For the text-containing cell, return its midpoint in [x, y] coordinate format. 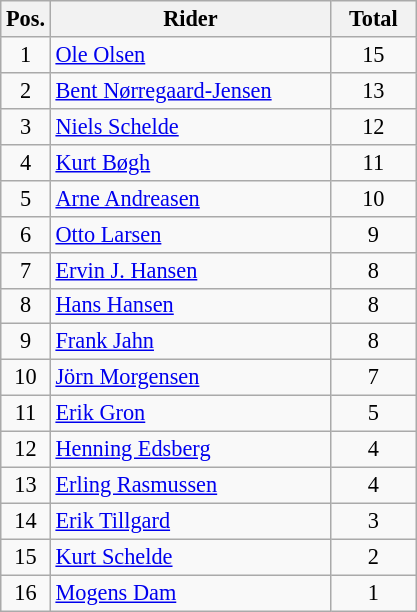
Total [374, 19]
Erling Rasmussen [190, 485]
Erik Tillgard [190, 521]
Bent Nørregaard-Jensen [190, 90]
Hans Hansen [190, 306]
Otto Larsen [190, 234]
Niels Schelde [190, 126]
Henning Edsberg [190, 450]
Frank Jahn [190, 342]
Arne Andreasen [190, 198]
Ole Olsen [190, 55]
Erik Gron [190, 414]
Kurt Bøgh [190, 162]
6 [26, 234]
14 [26, 521]
Ervin J. Hansen [190, 270]
Jörn Morgensen [190, 378]
16 [26, 593]
Rider [190, 19]
Mogens Dam [190, 593]
Pos. [26, 19]
Kurt Schelde [190, 557]
